For the text-containing cell, return its midpoint in (x, y) coordinate format. 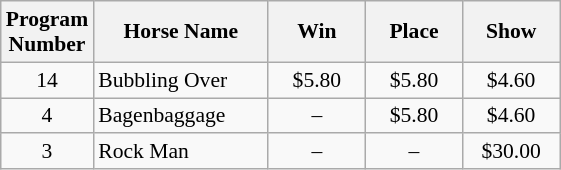
$30.00 (512, 152)
ProgramNumber (47, 32)
4 (47, 116)
Rock Man (180, 152)
Bagenbaggage (180, 116)
Bubbling Over (180, 80)
Horse Name (180, 32)
Show (512, 32)
Win (316, 32)
Place (414, 32)
3 (47, 152)
14 (47, 80)
